Scan for the cell matching the given text and deliver its [X, Y] coordinate at center. 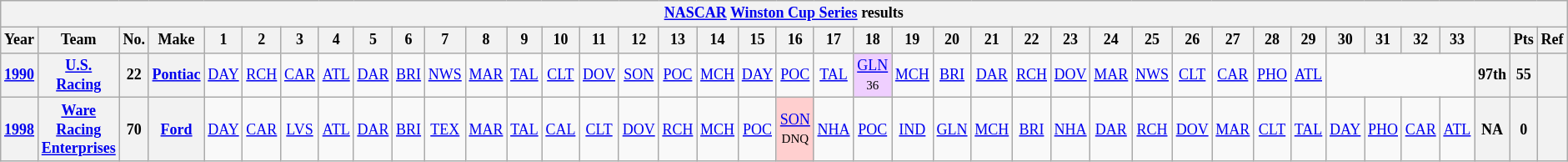
Ford [177, 129]
NA [1492, 129]
4 [336, 40]
Team [78, 40]
55 [1524, 75]
26 [1192, 40]
17 [834, 40]
28 [1272, 40]
97th [1492, 75]
1 [223, 40]
7 [445, 40]
Pts [1524, 40]
11 [599, 40]
30 [1345, 40]
18 [873, 40]
25 [1152, 40]
U.S. Racing [78, 75]
Ref [1552, 40]
No. [133, 40]
13 [678, 40]
2 [262, 40]
9 [524, 40]
27 [1233, 40]
Make [177, 40]
31 [1384, 40]
14 [718, 40]
SONDNQ [795, 129]
15 [757, 40]
6 [408, 40]
8 [486, 40]
20 [952, 40]
19 [913, 40]
29 [1308, 40]
0 [1524, 129]
SON [639, 75]
70 [133, 129]
23 [1070, 40]
IND [913, 129]
12 [639, 40]
3 [300, 40]
33 [1457, 40]
32 [1420, 40]
GLN [952, 129]
1998 [20, 129]
NASCAR Winston Cup Series results [784, 13]
5 [373, 40]
21 [992, 40]
1990 [20, 75]
16 [795, 40]
TEX [445, 129]
24 [1111, 40]
LVS [300, 129]
GLN36 [873, 75]
Pontiac [177, 75]
Year [20, 40]
CAL [560, 129]
10 [560, 40]
Ware Racing Enterprises [78, 129]
